Return the [X, Y] coordinate for the center point of the cell that contains the specified text.  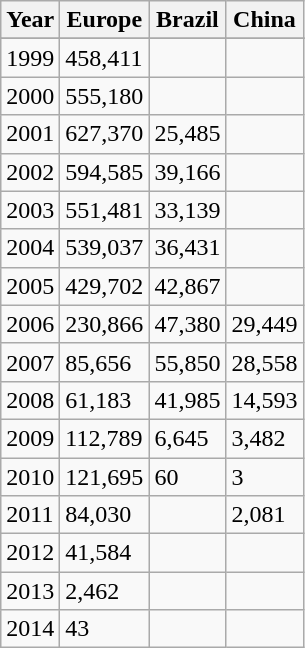
1999 [30, 58]
36,431 [188, 248]
28,558 [264, 362]
42,867 [188, 286]
2002 [30, 172]
3 [264, 477]
25,485 [188, 134]
41,584 [104, 553]
2008 [30, 400]
121,695 [104, 477]
14,593 [264, 400]
551,481 [104, 210]
2,081 [264, 515]
112,789 [104, 438]
2009 [30, 438]
555,180 [104, 96]
39,166 [188, 172]
China [264, 20]
Brazil [188, 20]
2004 [30, 248]
2005 [30, 286]
458,411 [104, 58]
594,585 [104, 172]
33,139 [188, 210]
2011 [30, 515]
60 [188, 477]
6,645 [188, 438]
2014 [30, 629]
230,866 [104, 324]
3,482 [264, 438]
43 [104, 629]
2003 [30, 210]
2012 [30, 553]
61,183 [104, 400]
Europe [104, 20]
429,702 [104, 286]
85,656 [104, 362]
41,985 [188, 400]
2010 [30, 477]
2001 [30, 134]
29,449 [264, 324]
55,850 [188, 362]
Year [30, 20]
2000 [30, 96]
2007 [30, 362]
539,037 [104, 248]
84,030 [104, 515]
2013 [30, 591]
627,370 [104, 134]
47,380 [188, 324]
2006 [30, 324]
2,462 [104, 591]
